Extract the [x, y] coordinate from the center of the cell holding the provided text.  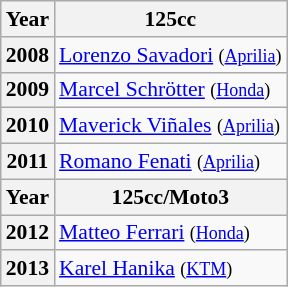
2008 [28, 55]
Karel Hanika (KTM) [170, 269]
Maverick Viñales (Aprilia) [170, 126]
Matteo Ferrari (Honda) [170, 233]
2010 [28, 126]
125cc/Moto3 [170, 197]
125cc [170, 19]
Romano Fenati (Aprilia) [170, 162]
2013 [28, 269]
Marcel Schrötter (Honda) [170, 90]
2011 [28, 162]
2009 [28, 90]
Lorenzo Savadori (Aprilia) [170, 55]
2012 [28, 233]
